For the text-containing cell, return its midpoint in [x, y] coordinate format. 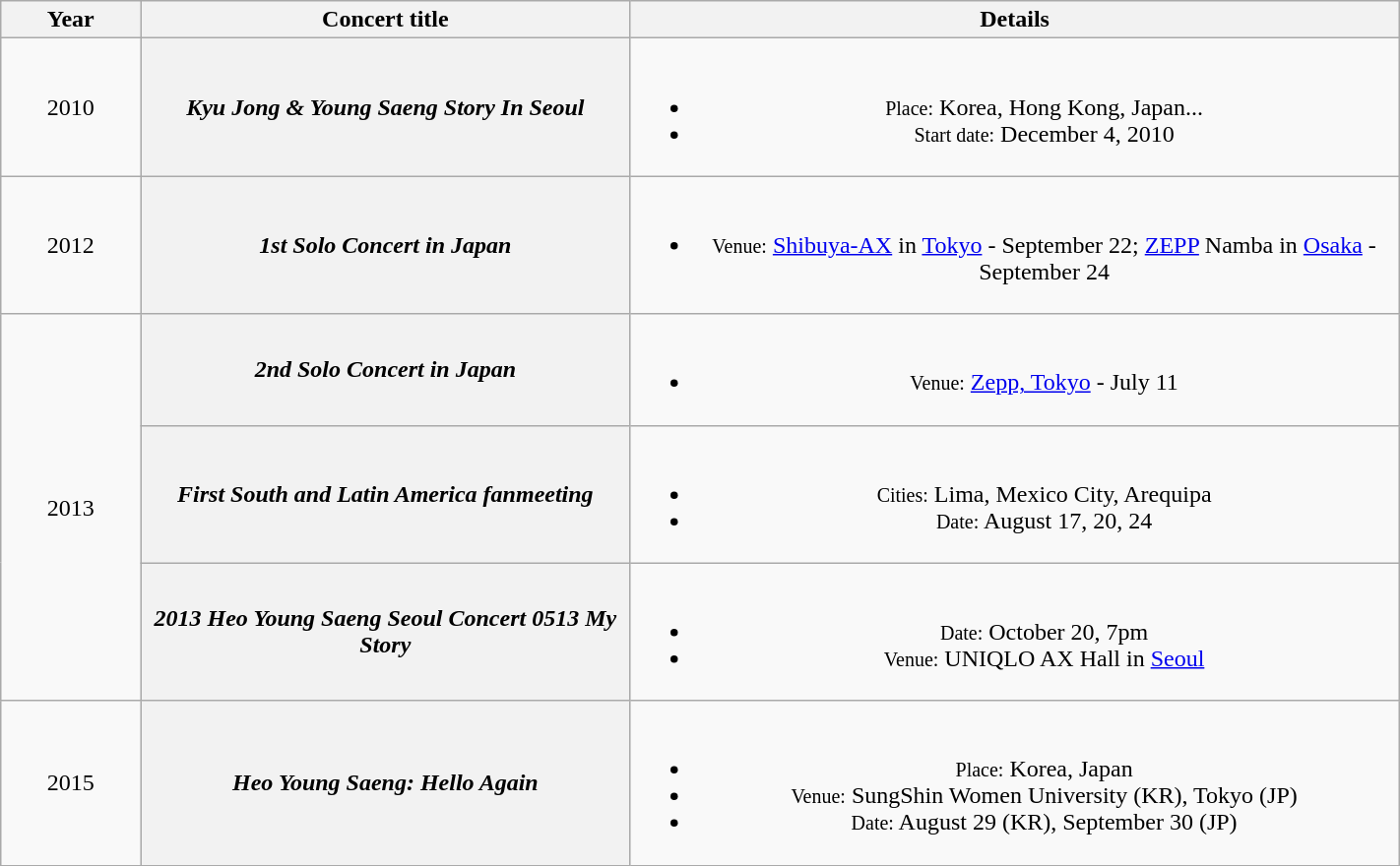
First South and Latin America fanmeeting [386, 494]
Concert title [386, 20]
Year [71, 20]
Place: Korea, JapanVenue: SungShin Women University (KR), Tokyo (JP)Date: August 29 (KR), September 30 (JP) [1014, 783]
2015 [71, 783]
2013 Heo Young Saeng Seoul Concert 0513 My Story [386, 632]
Venue: Zepp, Tokyo - July 11 [1014, 370]
1st Solo Concert in Japan [386, 245]
Heo Young Saeng: Hello Again [386, 783]
Venue: Shibuya-AX in Tokyo - September 22; ZEPP Namba in Osaka - September 24 [1014, 245]
Details [1014, 20]
Kyu Jong & Young Saeng Story In Seoul [386, 107]
2010 [71, 107]
2nd Solo Concert in Japan [386, 370]
2012 [71, 245]
Date: October 20, 7pmVenue: UNIQLO AX Hall in Seoul [1014, 632]
Place: Korea, Hong Kong, Japan...Start date: December 4, 2010 [1014, 107]
2013 [71, 508]
Cities: Lima, Mexico City, ArequipaDate: August 17, 20, 24 [1014, 494]
